Scan for the cell matching the given text and deliver its [x, y] coordinate at center. 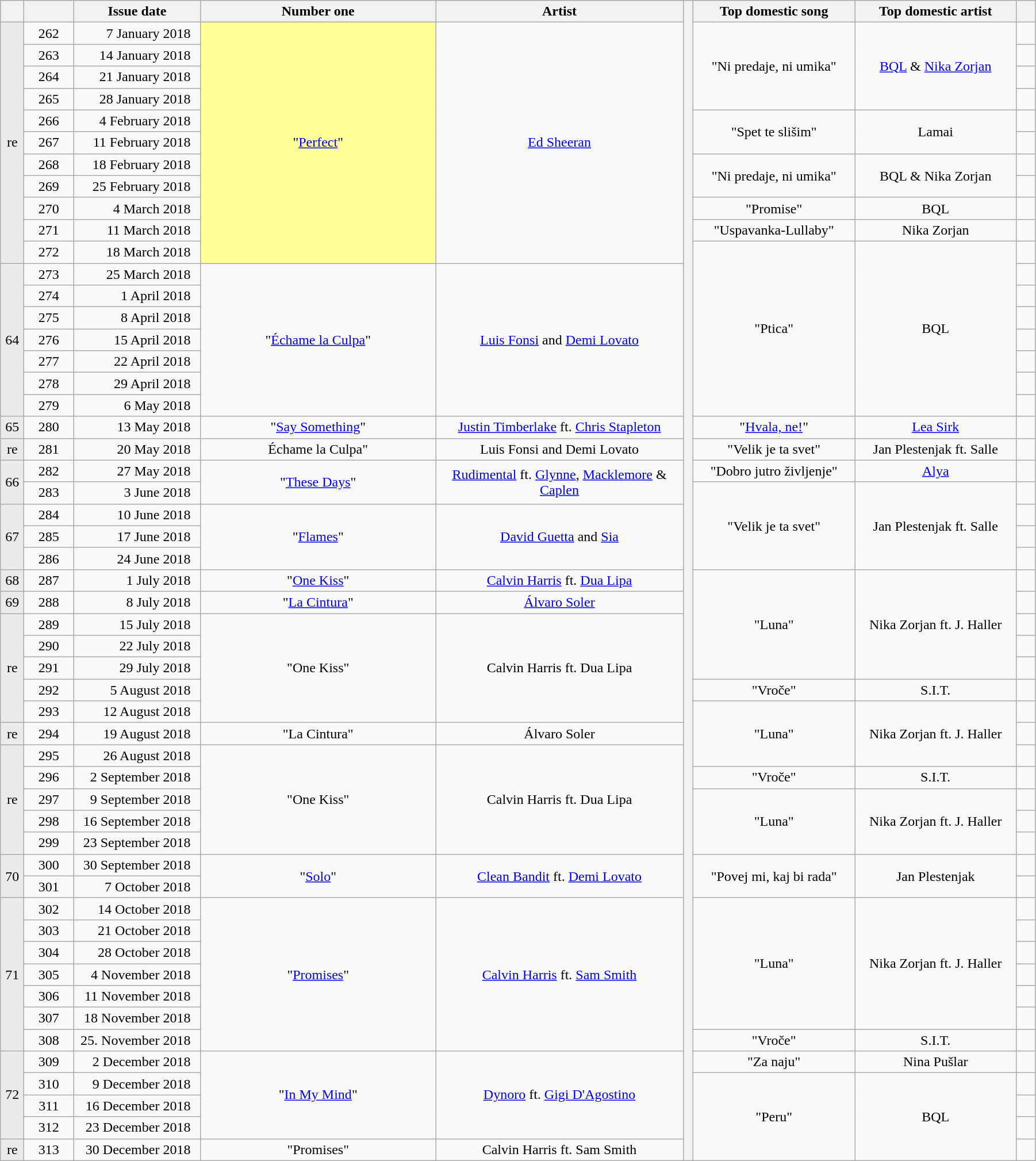
273 [49, 274]
1 April 2018 [137, 296]
2 September 2018 [137, 777]
307 [49, 1018]
285 [49, 537]
311 [49, 1106]
"Povej mi, kaj bi rada" [774, 876]
Échame la Culpa" [319, 449]
Alya [936, 471]
26 August 2018 [137, 756]
18 November 2018 [137, 1018]
305 [49, 975]
21 October 2018 [137, 930]
Lea Sirk [936, 427]
282 [49, 471]
289 [49, 624]
30 September 2018 [137, 865]
28 January 2018 [137, 99]
271 [49, 230]
21 January 2018 [137, 77]
22 July 2018 [137, 646]
11 November 2018 [137, 997]
28 October 2018 [137, 952]
310 [49, 1084]
1 July 2018 [137, 580]
4 November 2018 [137, 975]
18 March 2018 [137, 252]
Clean Bandit ft. Demi Lovato [560, 876]
Ed Sheeran [560, 143]
266 [49, 121]
277 [49, 362]
297 [49, 799]
4 March 2018 [137, 208]
298 [49, 821]
265 [49, 99]
17 June 2018 [137, 537]
71 [13, 974]
286 [49, 558]
14 October 2018 [137, 909]
18 February 2018 [137, 164]
268 [49, 164]
"Promise" [774, 208]
8 July 2018 [137, 602]
269 [49, 186]
304 [49, 952]
274 [49, 296]
29 July 2018 [137, 668]
292 [49, 690]
"Solo" [319, 876]
"Za naju" [774, 1062]
293 [49, 712]
"Spet te slišim" [774, 132]
30 December 2018 [137, 1149]
"Peru" [774, 1117]
4 February 2018 [137, 121]
68 [13, 580]
"Ptica" [774, 328]
66 [13, 482]
"In My Mind" [319, 1095]
7 January 2018 [137, 33]
290 [49, 646]
67 [13, 537]
287 [49, 580]
20 May 2018 [137, 449]
23 September 2018 [137, 843]
7 October 2018 [137, 887]
"Say Something" [319, 427]
299 [49, 843]
25 March 2018 [137, 274]
"Dobro jutro življenje" [774, 471]
295 [49, 756]
288 [49, 602]
9 September 2018 [137, 799]
296 [49, 777]
2 December 2018 [137, 1062]
24 June 2018 [137, 558]
David Guetta and Sia [560, 537]
10 June 2018 [137, 515]
280 [49, 427]
284 [49, 515]
291 [49, 668]
16 September 2018 [137, 821]
275 [49, 318]
303 [49, 930]
23 December 2018 [137, 1128]
Nina Pušlar [936, 1062]
283 [49, 493]
Rudimental ft. Glynne, Macklemore & Caplen [560, 482]
Artist [560, 12]
16 December 2018 [137, 1106]
Number one [319, 12]
Nika Zorjan [936, 230]
308 [49, 1040]
264 [49, 77]
29 April 2018 [137, 384]
"These Days" [319, 482]
279 [49, 405]
"Perfect" [319, 143]
25 February 2018 [137, 186]
294 [49, 734]
11 February 2018 [137, 143]
19 August 2018 [137, 734]
302 [49, 909]
Issue date [137, 12]
65 [13, 427]
"Flames" [319, 537]
6 May 2018 [137, 405]
278 [49, 384]
270 [49, 208]
Dynoro ft. Gigi D'Agostino [560, 1095]
14 January 2018 [137, 55]
13 May 2018 [137, 427]
8 April 2018 [137, 318]
15 April 2018 [137, 340]
Lamai [936, 132]
Justin Timberlake ft. Chris Stapleton [560, 427]
27 May 2018 [137, 471]
Jan Plestenjak [936, 876]
281 [49, 449]
309 [49, 1062]
9 December 2018 [137, 1084]
272 [49, 252]
300 [49, 865]
5 August 2018 [137, 690]
70 [13, 876]
Top domestic artist [936, 12]
72 [13, 1095]
12 August 2018 [137, 712]
3 June 2018 [137, 493]
Top domestic song [774, 12]
25. November 2018 [137, 1040]
313 [49, 1149]
"Échame la Culpa" [319, 340]
301 [49, 887]
312 [49, 1128]
64 [13, 340]
306 [49, 997]
"Hvala, ne!" [774, 427]
262 [49, 33]
11 March 2018 [137, 230]
15 July 2018 [137, 624]
"Uspavanka-Lullaby" [774, 230]
267 [49, 143]
69 [13, 602]
263 [49, 55]
276 [49, 340]
22 April 2018 [137, 362]
